Output the (x, y) coordinate of the center of the cell containing the given text.  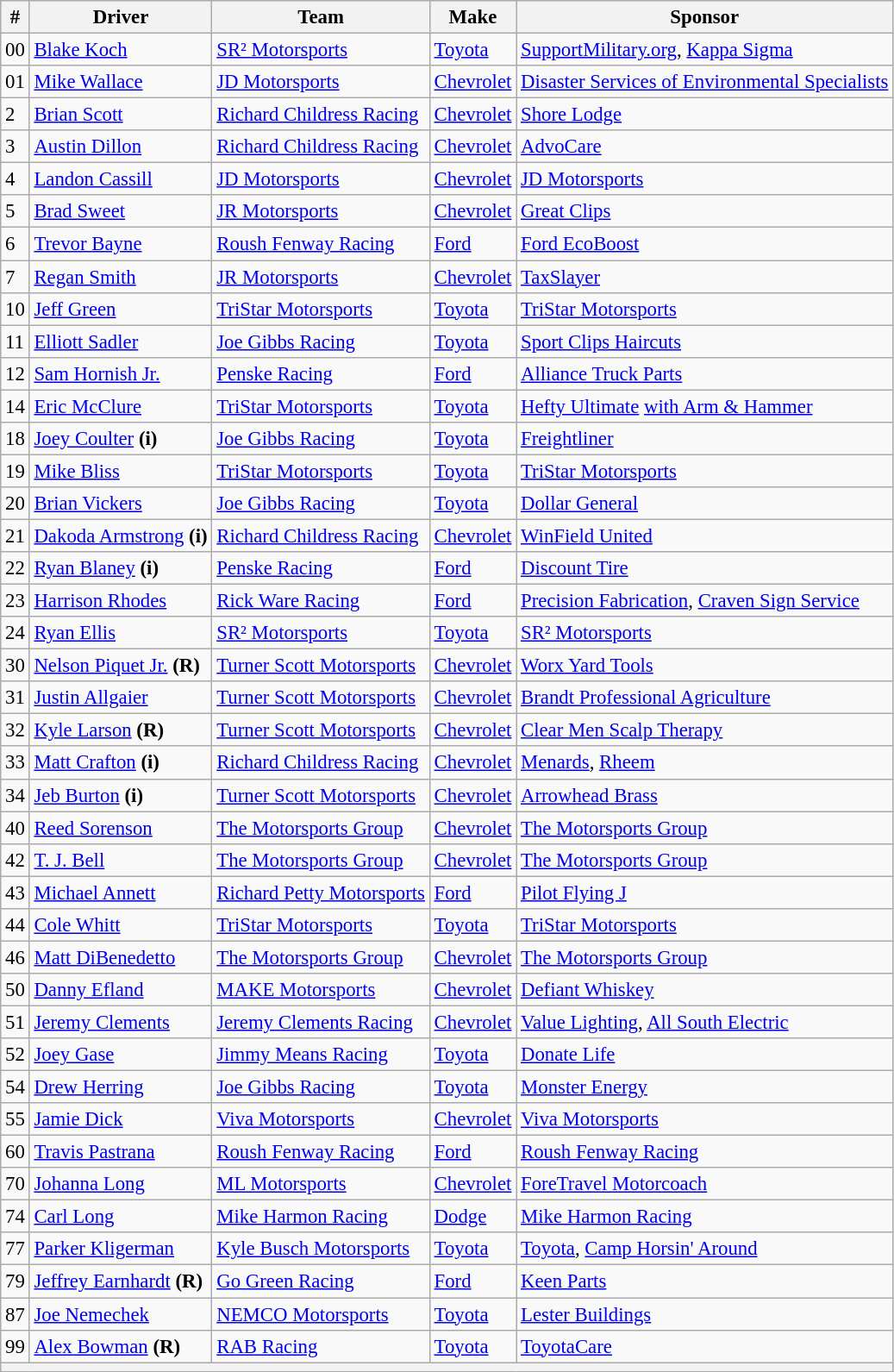
Ryan Blaney (i) (121, 568)
Elliott Sadler (121, 341)
Jeremy Clements (121, 1022)
Dollar General (705, 504)
T. J. Bell (121, 860)
Team (321, 17)
Justin Allgaier (121, 698)
Worx Yard Tools (705, 666)
Shore Lodge (705, 115)
ToyotaCare (705, 1346)
Menards, Rheem (705, 763)
TaxSlayer (705, 277)
01 (16, 82)
Danny Efland (121, 990)
44 (16, 925)
Hefty Ultimate with Arm & Hammer (705, 406)
RAB Racing (321, 1346)
Brian Vickers (121, 504)
33 (16, 763)
3 (16, 147)
99 (16, 1346)
Precision Fabrication, Craven Sign Service (705, 601)
ForeTravel Motorcoach (705, 1184)
Ford EcoBoost (705, 244)
Alliance Truck Parts (705, 373)
43 (16, 893)
Trevor Bayne (121, 244)
11 (16, 341)
Defiant Whiskey (705, 990)
Austin Dillon (121, 147)
74 (16, 1217)
50 (16, 990)
Jeff Green (121, 309)
Reed Sorenson (121, 828)
4 (16, 179)
Sport Clips Haircuts (705, 341)
Jeremy Clements Racing (321, 1022)
Joey Gase (121, 1055)
Toyota, Camp Horsin' Around (705, 1250)
Value Lighting, All South Electric (705, 1022)
Lester Buildings (705, 1314)
52 (16, 1055)
NEMCO Motorsports (321, 1314)
Brandt Professional Agriculture (705, 698)
22 (16, 568)
Kyle Larson (R) (121, 730)
Dodge (472, 1217)
32 (16, 730)
Jeffrey Earnhardt (R) (121, 1281)
19 (16, 471)
42 (16, 860)
Donate Life (705, 1055)
Alex Bowman (R) (121, 1346)
12 (16, 373)
51 (16, 1022)
Parker Kligerman (121, 1250)
Monster Energy (705, 1087)
6 (16, 244)
Clear Men Scalp Therapy (705, 730)
40 (16, 828)
Landon Cassill (121, 179)
5 (16, 211)
87 (16, 1314)
Great Clips (705, 211)
34 (16, 795)
Blake Koch (121, 50)
Jimmy Means Racing (321, 1055)
60 (16, 1152)
Jamie Dick (121, 1119)
Pilot Flying J (705, 893)
Carl Long (121, 1217)
Driver (121, 17)
46 (16, 957)
Freightliner (705, 439)
Discount Tire (705, 568)
Cole Whitt (121, 925)
Ryan Ellis (121, 633)
Go Green Racing (321, 1281)
Rick Ware Racing (321, 601)
Sam Hornish Jr. (121, 373)
Regan Smith (121, 277)
18 (16, 439)
21 (16, 536)
Travis Pastrana (121, 1152)
77 (16, 1250)
Johanna Long (121, 1184)
70 (16, 1184)
00 (16, 50)
Kyle Busch Motorsports (321, 1250)
Joe Nemechek (121, 1314)
Eric McClure (121, 406)
Jeb Burton (i) (121, 795)
2 (16, 115)
Richard Petty Motorsports (321, 893)
Drew Herring (121, 1087)
SupportMilitary.org, Kappa Sigma (705, 50)
Matt Crafton (i) (121, 763)
31 (16, 698)
Joey Coulter (i) (121, 439)
Matt DiBenedetto (121, 957)
Dakoda Armstrong (i) (121, 536)
MAKE Motorsports (321, 990)
55 (16, 1119)
14 (16, 406)
Make (472, 17)
23 (16, 601)
Harrison Rhodes (121, 601)
Mike Bliss (121, 471)
Sponsor (705, 17)
Mike Wallace (121, 82)
54 (16, 1087)
20 (16, 504)
Brian Scott (121, 115)
# (16, 17)
Arrowhead Brass (705, 795)
ML Motorsports (321, 1184)
Nelson Piquet Jr. (R) (121, 666)
Disaster Services of Environmental Specialists (705, 82)
Brad Sweet (121, 211)
30 (16, 666)
Keen Parts (705, 1281)
79 (16, 1281)
Michael Annett (121, 893)
WinField United (705, 536)
10 (16, 309)
7 (16, 277)
AdvoCare (705, 147)
24 (16, 633)
